Provide the (x, y) coordinate of the cell's center where the given text is located.  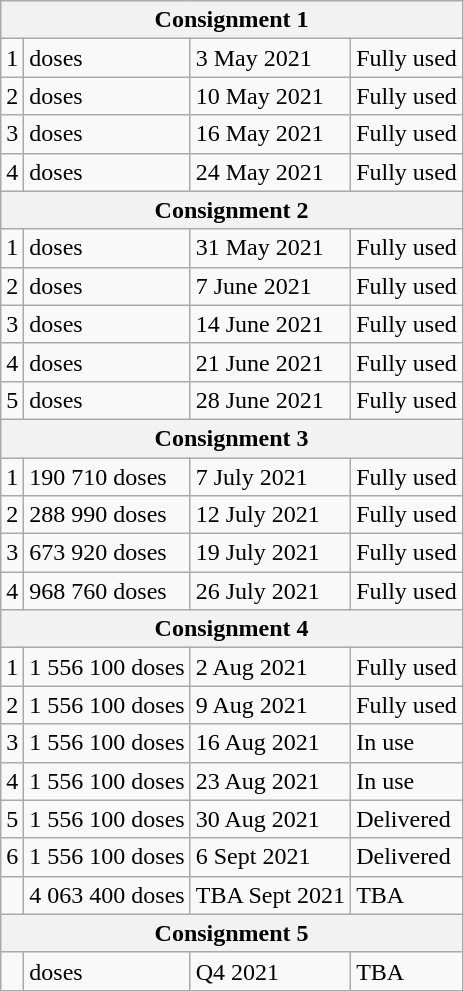
673 920 doses (107, 553)
7 July 2021 (270, 477)
10 May 2021 (270, 96)
19 July 2021 (270, 553)
14 June 2021 (270, 324)
Consignment 5 (232, 933)
7 June 2021 (270, 286)
28 June 2021 (270, 400)
3 May 2021 (270, 58)
23 Aug 2021 (270, 781)
16 May 2021 (270, 134)
6 (12, 857)
6 Sept 2021 (270, 857)
26 July 2021 (270, 591)
190 710 doses (107, 477)
16 Aug 2021 (270, 743)
Q4 2021 (270, 971)
Consignment 4 (232, 629)
21 June 2021 (270, 362)
2 Aug 2021 (270, 667)
Consignment 2 (232, 210)
12 July 2021 (270, 515)
968 760 doses (107, 591)
TBA Sept 2021 (270, 895)
Consignment 3 (232, 438)
288 990 doses (107, 515)
4 063 400 doses (107, 895)
9 Aug 2021 (270, 705)
31 May 2021 (270, 248)
24 May 2021 (270, 172)
30 Aug 2021 (270, 819)
Consignment 1 (232, 20)
